Extract the (X, Y) coordinate from the center of the cell holding the provided text.  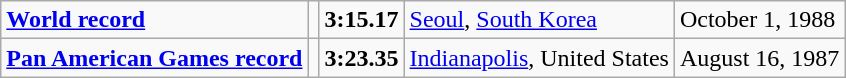
Indianapolis, United States (539, 58)
3:15.17 (362, 20)
World record (154, 20)
August 16, 1987 (759, 58)
3:23.35 (362, 58)
Seoul, South Korea (539, 20)
Pan American Games record (154, 58)
October 1, 1988 (759, 20)
